Capture the cell that displays the provided text and extract its (x, y) central coordinate. 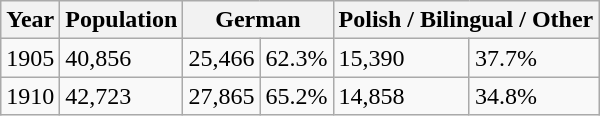
25,466 (222, 58)
34.8% (534, 96)
27,865 (222, 96)
Population (122, 20)
15,390 (401, 58)
German (258, 20)
65.2% (296, 96)
42,723 (122, 96)
37.7% (534, 58)
1905 (30, 58)
Year (30, 20)
62.3% (296, 58)
40,856 (122, 58)
14,858 (401, 96)
Polish / Bilingual / Other (466, 20)
1910 (30, 96)
